Pinpoint the cell where the given text exists, returning its (X, Y) midpoint coordinate. 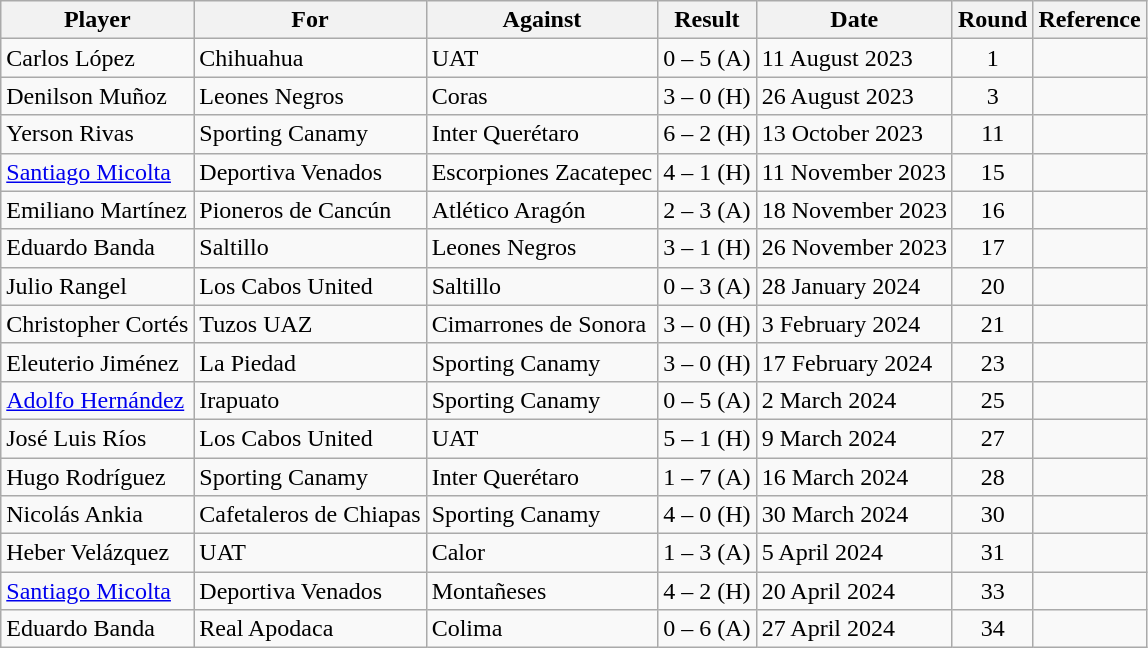
Player (98, 20)
Yerson Rivas (98, 134)
21 (992, 324)
Atlético Aragón (542, 210)
1 – 7 (A) (707, 477)
30 March 2024 (854, 515)
30 (992, 515)
31 (992, 553)
23 (992, 362)
Eleuterio Jiménez (98, 362)
15 (992, 172)
Result (707, 20)
2 March 2024 (854, 400)
28 January 2024 (854, 286)
For (310, 20)
Reference (1090, 20)
Calor (542, 553)
26 November 2023 (854, 248)
Carlos López (98, 58)
Cafetaleros de Chiapas (310, 515)
Escorpiones Zacatepec (542, 172)
3 (992, 96)
Irapuato (310, 400)
6 – 2 (H) (707, 134)
20 April 2024 (854, 591)
Colima (542, 629)
3 – 1 (H) (707, 248)
25 (992, 400)
17 (992, 248)
3 February 2024 (854, 324)
11 August 2023 (854, 58)
27 April 2024 (854, 629)
20 (992, 286)
28 (992, 477)
Hugo Rodríguez (98, 477)
17 February 2024 (854, 362)
Round (992, 20)
Real Apodaca (310, 629)
1 (992, 58)
5 April 2024 (854, 553)
Julio Rangel (98, 286)
Denilson Muñoz (98, 96)
18 November 2023 (854, 210)
13 October 2023 (854, 134)
Montañeses (542, 591)
4 – 1 (H) (707, 172)
Chihuahua (310, 58)
1 – 3 (A) (707, 553)
Coras (542, 96)
Heber Velázquez (98, 553)
4 – 2 (H) (707, 591)
Date (854, 20)
Cimarrones de Sonora (542, 324)
0 – 6 (A) (707, 629)
16 (992, 210)
34 (992, 629)
4 – 0 (H) (707, 515)
Against (542, 20)
0 – 3 (A) (707, 286)
Adolfo Hernández (98, 400)
27 (992, 438)
16 March 2024 (854, 477)
5 – 1 (H) (707, 438)
Tuzos UAZ (310, 324)
La Piedad (310, 362)
Emiliano Martínez (98, 210)
9 March 2024 (854, 438)
11 November 2023 (854, 172)
2 – 3 (A) (707, 210)
26 August 2023 (854, 96)
Christopher Cortés (98, 324)
Nicolás Ankia (98, 515)
11 (992, 134)
33 (992, 591)
Pioneros de Cancún (310, 210)
José Luis Ríos (98, 438)
